Extract the (X, Y) coordinate from the center of the cell holding the provided text.  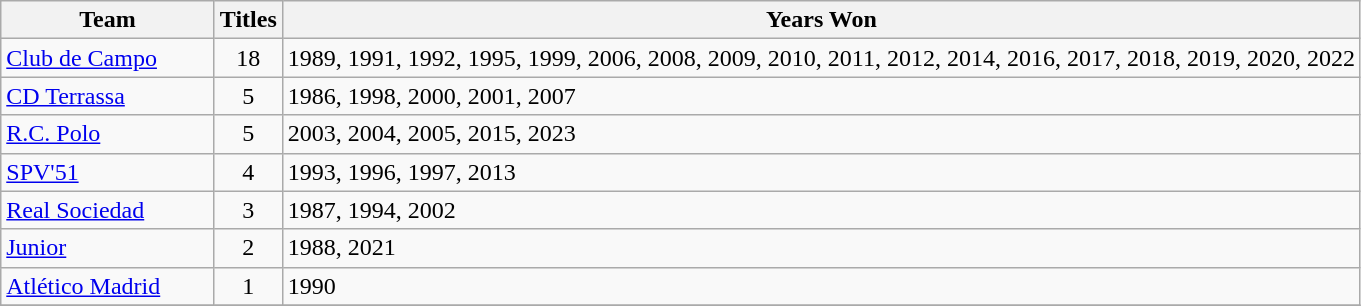
1986, 1998, 2000, 2001, 2007 (821, 96)
2003, 2004, 2005, 2015, 2023 (821, 134)
Team (108, 20)
Atlético Madrid (108, 286)
Real Sociedad (108, 210)
4 (248, 172)
1990 (821, 286)
1 (248, 286)
SPV'51 (108, 172)
1987, 1994, 2002 (821, 210)
1988, 2021 (821, 248)
Club de Campo (108, 58)
18 (248, 58)
R.C. Polo (108, 134)
CD Terrassa (108, 96)
1993, 1996, 1997, 2013 (821, 172)
Years Won (821, 20)
Titles (248, 20)
2 (248, 248)
Junior (108, 248)
3 (248, 210)
1989, 1991, 1992, 1995, 1999, 2006, 2008, 2009, 2010, 2011, 2012, 2014, 2016, 2017, 2018, 2019, 2020, 2022 (821, 58)
